Capture the cell that displays the provided text and extract its (X, Y) central coordinate. 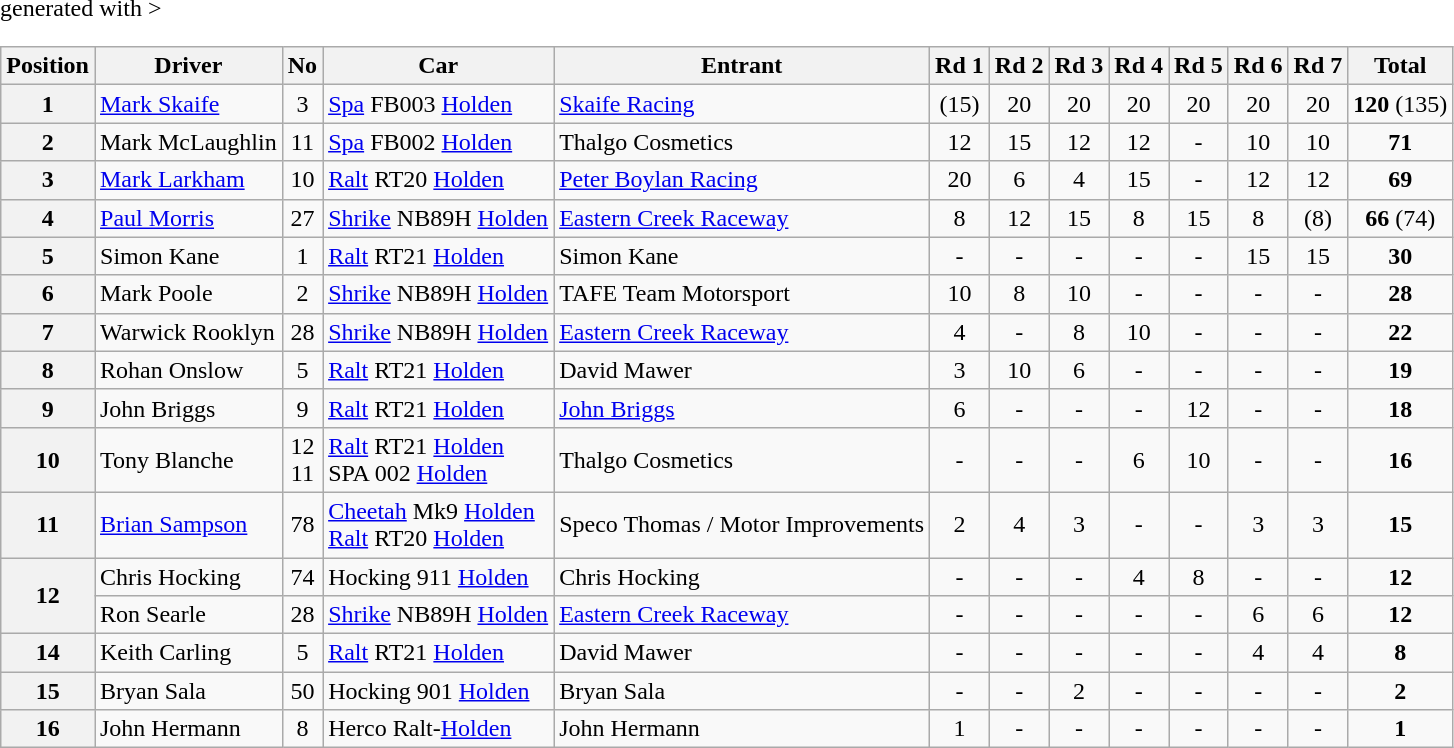
Rohan Onslow (188, 370)
Cheetah Mk9 Holden Ralt RT20 Holden (438, 524)
Ralt RT21 Holden SPA 002 Holden (438, 460)
120 (135) (1400, 104)
69 (1400, 180)
Herco Ralt-Holden (438, 729)
Mark McLaughlin (188, 142)
Ralt RT20 Holden (438, 180)
Paul Morris (188, 218)
Tony Blanche (188, 460)
Ron Searle (188, 615)
12 11 (302, 460)
Hocking 911 Holden (438, 577)
66 (74) (1400, 218)
TAFE Team Motorsport (742, 294)
Total (1400, 66)
Mark Skaife (188, 104)
Spa FB003 Holden (438, 104)
19 (1400, 370)
No (302, 66)
Position (48, 66)
7 (48, 332)
Skaife Racing (742, 104)
Rd 2 (1019, 66)
Rd 7 (1318, 66)
Rd 3 (1079, 66)
27 (302, 218)
30 (1400, 256)
50 (302, 691)
Speco Thomas / Motor Improvements (742, 524)
Entrant (742, 66)
Hocking 901 Holden (438, 691)
Mark Poole (188, 294)
Rd 5 (1199, 66)
Car (438, 66)
18 (1400, 408)
Rd 4 (1139, 66)
(15) (960, 104)
Warwick Rooklyn (188, 332)
Brian Sampson (188, 524)
74 (302, 577)
Mark Larkham (188, 180)
78 (302, 524)
Rd 6 (1258, 66)
Spa FB002 Holden (438, 142)
Keith Carling (188, 653)
71 (1400, 142)
Peter Boylan Racing (742, 180)
Rd 1 (960, 66)
14 (48, 653)
22 (1400, 332)
(8) (1318, 218)
Driver (188, 66)
